Pinpoint the cell where the given text exists, returning its (x, y) midpoint coordinate. 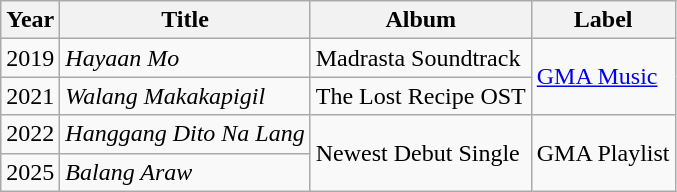
2021 (30, 96)
Balang Araw (185, 172)
Title (185, 20)
2025 (30, 172)
Madrasta Soundtrack (420, 58)
Newest Debut Single (420, 153)
Walang Makakapigil (185, 96)
2022 (30, 134)
Hayaan Mo (185, 58)
Album (420, 20)
The Lost Recipe OST (420, 96)
Hanggang Dito Na Lang (185, 134)
GMA Music (603, 77)
Label (603, 20)
Year (30, 20)
GMA Playlist (603, 153)
2019 (30, 58)
